Capture the cell that displays the provided text and extract its [X, Y] central coordinate. 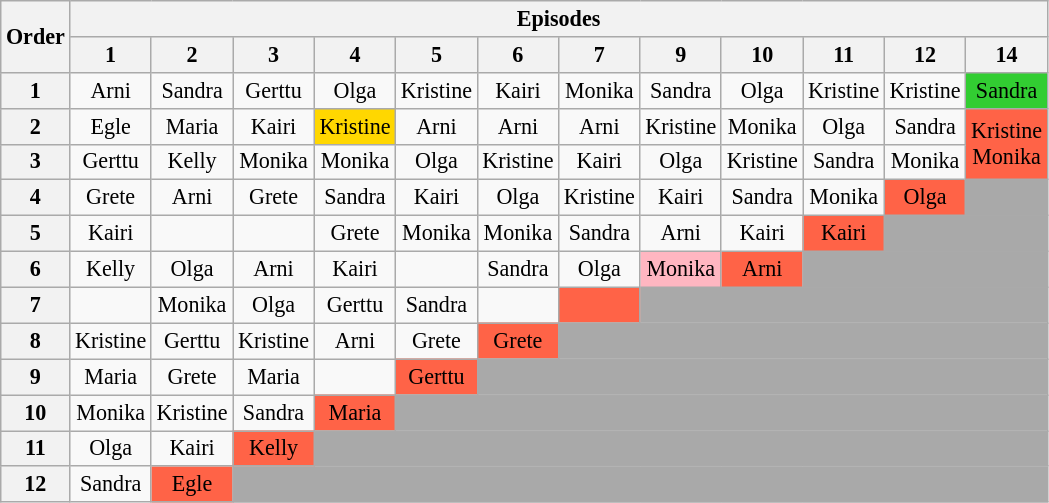
14 [1006, 54]
KristineMonika [1006, 144]
Order [36, 36]
8 [36, 341]
Episodes [558, 18]
